Provide the [x, y] coordinate of the cell's center where the given text is located.  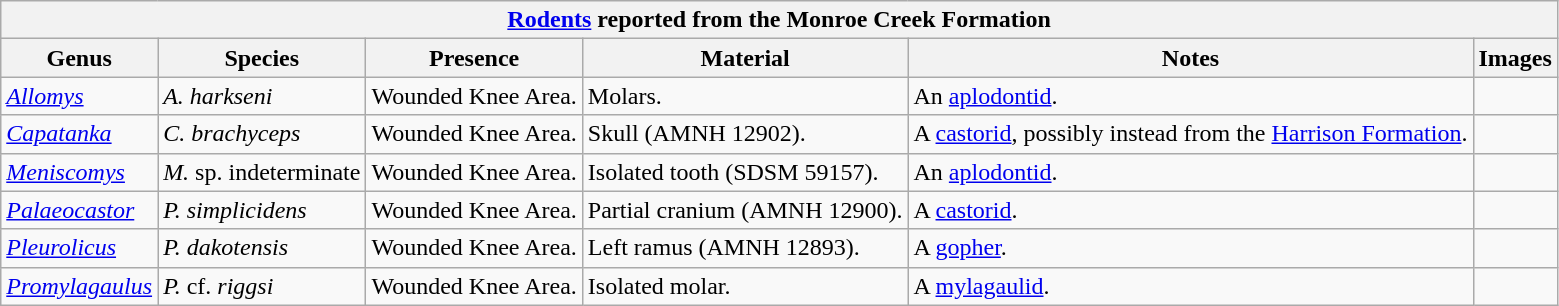
Isolated tooth (SDSM 59157). [745, 172]
Meniscomys [80, 172]
Notes [1190, 58]
C. brachyceps [262, 134]
A. harkseni [262, 96]
Pleurolicus [80, 248]
Presence [474, 58]
Partial cranium (AMNH 12900). [745, 210]
Palaeocastor [80, 210]
P. dakotensis [262, 248]
A castorid. [1190, 210]
M. sp. indeterminate [262, 172]
A gopher. [1190, 248]
P. cf. riggsi [262, 286]
Allomys [80, 96]
Molars. [745, 96]
Genus [80, 58]
Rodents reported from the Monroe Creek Formation [780, 20]
Skull (AMNH 12902). [745, 134]
A castorid, possibly instead from the Harrison Formation. [1190, 134]
A mylagaulid. [1190, 286]
Left ramus (AMNH 12893). [745, 248]
P. simplicidens [262, 210]
Promylagaulus [80, 286]
Species [262, 58]
Images [1515, 58]
Isolated molar. [745, 286]
Capatanka [80, 134]
Material [745, 58]
